Output the [x, y] coordinate of the center of the cell containing the given text.  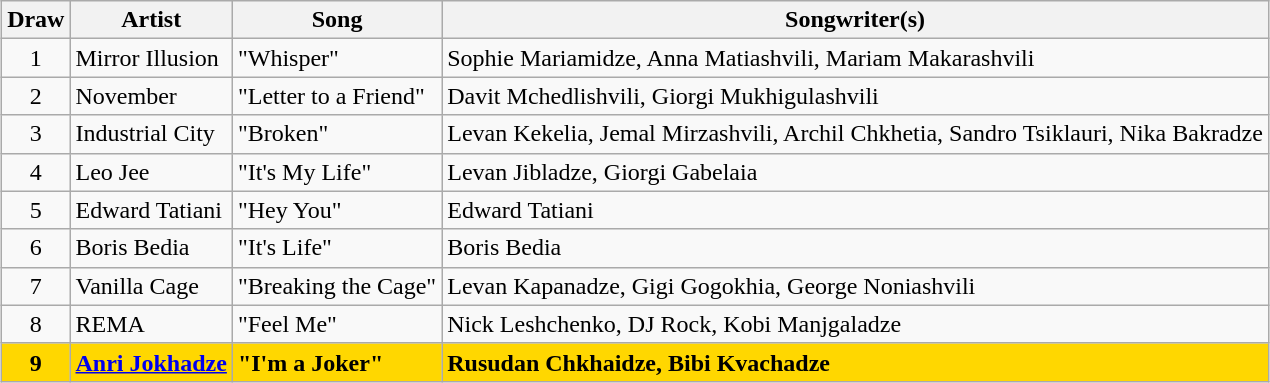
"It's Life" [336, 248]
1 [36, 58]
3 [36, 134]
4 [36, 172]
Rusudan Chkhaidze, Bibi Kvachadze [856, 362]
Sophie Mariamidze, Anna Matiashvili, Mariam Makarashvili [856, 58]
"Feel Me" [336, 324]
6 [36, 248]
Nick Leshchenko, DJ Rock, Kobi Manjgaladze [856, 324]
"Broken" [336, 134]
Vanilla Cage [151, 286]
"It's My Life" [336, 172]
8 [36, 324]
Levan Kapanadze, Gigi Gogokhia, George Noniashvili [856, 286]
Industrial City [151, 134]
Songwriter(s) [856, 20]
Davit Mchedlishvili, Giorgi Mukhigulashvili [856, 96]
7 [36, 286]
Song [336, 20]
Artist [151, 20]
Draw [36, 20]
5 [36, 210]
"Whisper" [336, 58]
November [151, 96]
"I'm a Joker" [336, 362]
"Letter to a Friend" [336, 96]
Anri Jokhadze [151, 362]
"Breaking the Cage" [336, 286]
Levan Jibladze, Giorgi Gabelaia [856, 172]
9 [36, 362]
Levan Kekelia, Jemal Mirzashvili, Archil Chkhetia, Sandro Tsiklauri, Nika Bakradze [856, 134]
"Hey You" [336, 210]
REMA [151, 324]
2 [36, 96]
Mirror Illusion [151, 58]
Leo Jee [151, 172]
